Find where the given text appears and provide that cell's center as [X, Y] coordinate. 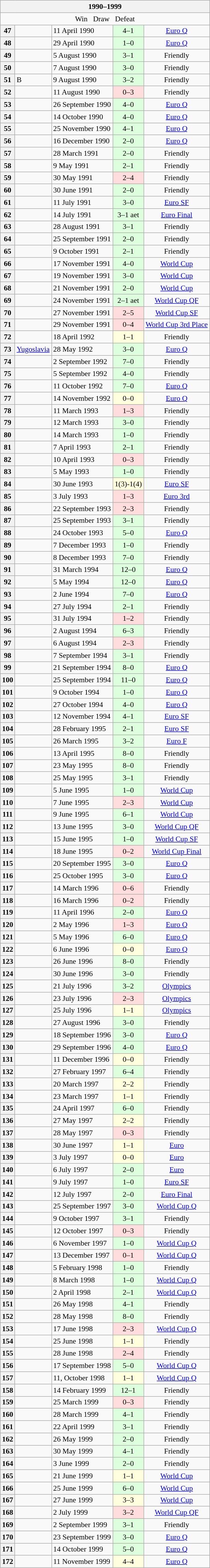
59 [8, 178]
23 July 1996 [82, 998]
122 [8, 949]
3–3 [128, 1500]
7 August 1990 [82, 68]
54 [8, 117]
9 October 1997 [82, 1219]
135 [8, 1108]
9 August 1990 [82, 80]
147 [8, 1256]
72 [8, 337]
73 [8, 350]
11 July 1991 [82, 202]
95 [8, 619]
14 February 1999 [82, 1390]
9 May 1991 [82, 166]
30 June 1997 [82, 1145]
28 August 1991 [82, 227]
11 April 1996 [82, 913]
25 June 1999 [82, 1488]
21 July 1996 [82, 986]
105 [8, 741]
51 [8, 80]
12 March 1993 [82, 423]
28 February 1995 [82, 729]
124 [8, 974]
Win Draw Defeat [105, 19]
5 May 1994 [82, 582]
25 November 1990 [82, 129]
109 [8, 790]
136 [8, 1121]
29 November 1991 [82, 325]
57 [8, 154]
116 [8, 876]
2 June 1994 [82, 594]
140 [8, 1170]
97 [8, 643]
8 March 1998 [82, 1280]
17 November 1991 [82, 264]
48 [8, 43]
16 December 1990 [82, 141]
26 June 1996 [82, 962]
27 August 1996 [82, 1023]
60 [8, 190]
139 [8, 1158]
10 April 1993 [82, 460]
14 March 1996 [82, 888]
66 [8, 264]
161 [8, 1427]
28 May 1997 [82, 1133]
17 September 1998 [82, 1366]
2–1 aet [128, 300]
18 June 1995 [82, 851]
160 [8, 1415]
98 [8, 655]
27 October 1994 [82, 705]
128 [8, 1023]
28 March 1991 [82, 154]
26 September 1990 [82, 104]
18 April 1992 [82, 337]
11–0 [128, 680]
14 October 1990 [82, 117]
110 [8, 803]
14 July 1991 [82, 215]
6–3 [128, 631]
153 [8, 1329]
12 November 1994 [82, 717]
3 June 1999 [82, 1464]
82 [8, 460]
25 September 1993 [82, 521]
6–1 [128, 815]
90 [8, 557]
96 [8, 631]
30 June 1993 [82, 484]
101 [8, 692]
24 April 1997 [82, 1108]
159 [8, 1402]
27 February 1997 [82, 1072]
106 [8, 753]
81 [8, 448]
102 [8, 705]
25 September 1991 [82, 239]
132 [8, 1072]
142 [8, 1194]
99 [8, 668]
100 [8, 680]
8 December 1993 [82, 557]
12 October 1997 [82, 1231]
67 [8, 276]
108 [8, 778]
28 May 1992 [82, 350]
23 March 1997 [82, 1096]
130 [8, 1047]
30 June 1996 [82, 974]
56 [8, 141]
87 [8, 521]
134 [8, 1096]
31 July 1994 [82, 619]
25 July 1996 [82, 1011]
61 [8, 202]
25 March 1999 [82, 1402]
115 [8, 864]
25 May 1995 [82, 778]
77 [8, 398]
1990–1999 [105, 7]
52 [8, 92]
12–1 [128, 1390]
123 [8, 962]
9 October 1994 [82, 692]
15 June 1995 [82, 839]
0–1 [128, 1256]
62 [8, 215]
27 May 1997 [82, 1121]
86 [8, 509]
168 [8, 1513]
118 [8, 901]
29 April 1990 [82, 43]
5 May 1996 [82, 937]
25 September 1997 [82, 1206]
113 [8, 839]
152 [8, 1317]
89 [8, 545]
88 [8, 533]
93 [8, 594]
3 July 1993 [82, 496]
157 [8, 1378]
2 August 1994 [82, 631]
146 [8, 1243]
127 [8, 1011]
22 April 1999 [82, 1427]
121 [8, 937]
6 August 1994 [82, 643]
5 June 1995 [82, 790]
26 May 1998 [82, 1304]
21 November 1991 [82, 288]
0–6 [128, 888]
9 June 1995 [82, 815]
25 September 1994 [82, 680]
11 November 1999 [82, 1562]
64 [8, 239]
165 [8, 1476]
9 July 1997 [82, 1182]
14 November 1992 [82, 398]
26 May 1999 [82, 1439]
69 [8, 300]
83 [8, 472]
6 November 1997 [82, 1243]
11, October 1998 [82, 1378]
144 [8, 1219]
104 [8, 729]
11 October 1992 [82, 386]
27 November 1991 [82, 313]
11 August 1990 [82, 92]
58 [8, 166]
164 [8, 1464]
B [33, 80]
27 June 1999 [82, 1500]
11 April 1990 [82, 31]
170 [8, 1537]
5 August 1990 [82, 56]
162 [8, 1439]
22 September 1993 [82, 509]
20 March 1997 [82, 1084]
14 March 1993 [82, 435]
30 June 1991 [82, 190]
30 May 1991 [82, 178]
85 [8, 496]
20 September 1995 [82, 864]
World Cup 3rd Place [177, 325]
68 [8, 288]
12 July 1997 [82, 1194]
7 April 1993 [82, 448]
65 [8, 252]
70 [8, 313]
28 March 1999 [82, 1415]
151 [8, 1304]
149 [8, 1280]
171 [8, 1549]
17 June 1998 [82, 1329]
155 [8, 1354]
1–2 [128, 619]
49 [8, 56]
125 [8, 986]
11 December 1996 [82, 1060]
141 [8, 1182]
84 [8, 484]
94 [8, 607]
Euro F [177, 741]
26 March 1995 [82, 741]
71 [8, 325]
154 [8, 1341]
169 [8, 1525]
145 [8, 1231]
74 [8, 362]
137 [8, 1133]
27 July 1994 [82, 607]
Yugoslavia [33, 350]
6 July 1997 [82, 1170]
World Cup Final [177, 851]
18 September 1996 [82, 1035]
63 [8, 227]
3 July 1997 [82, 1158]
143 [8, 1206]
25 October 1995 [82, 876]
25 June 1998 [82, 1341]
23 September 1999 [82, 1537]
19 November 1991 [82, 276]
50 [8, 68]
9 October 1991 [82, 252]
47 [8, 31]
103 [8, 717]
13 April 1995 [82, 753]
158 [8, 1390]
28 June 1998 [82, 1354]
129 [8, 1035]
114 [8, 851]
5 September 1992 [82, 374]
0–4 [128, 325]
21 September 1994 [82, 668]
13 December 1997 [82, 1256]
120 [8, 925]
11 March 1993 [82, 411]
133 [8, 1084]
2 April 1998 [82, 1292]
172 [8, 1562]
31 March 1994 [82, 570]
107 [8, 766]
7 June 1995 [82, 803]
6 June 1996 [82, 949]
1(3)-1(4) [128, 484]
30 May 1999 [82, 1451]
126 [8, 998]
6–4 [128, 1072]
80 [8, 435]
148 [8, 1268]
111 [8, 815]
5 May 1993 [82, 472]
79 [8, 423]
13 June 1995 [82, 827]
4–4 [128, 1562]
21 June 1999 [82, 1476]
2 July 1999 [82, 1513]
2 September 1992 [82, 362]
117 [8, 888]
24 November 1991 [82, 300]
16 March 1996 [82, 901]
28 May 1998 [82, 1317]
138 [8, 1145]
23 May 1995 [82, 766]
150 [8, 1292]
166 [8, 1488]
167 [8, 1500]
78 [8, 411]
2 September 1999 [82, 1525]
75 [8, 374]
7 December 1993 [82, 545]
7 September 1994 [82, 655]
55 [8, 129]
5 February 1998 [82, 1268]
163 [8, 1451]
2–5 [128, 313]
2 May 1996 [82, 925]
76 [8, 386]
53 [8, 104]
3–1 aet [128, 215]
91 [8, 570]
119 [8, 913]
131 [8, 1060]
14 October 1999 [82, 1549]
29 September 1996 [82, 1047]
112 [8, 827]
Euro 3rd [177, 496]
156 [8, 1366]
24 October 1993 [82, 533]
92 [8, 582]
